Extract the [x, y] coordinate from the center of the cell holding the provided text.  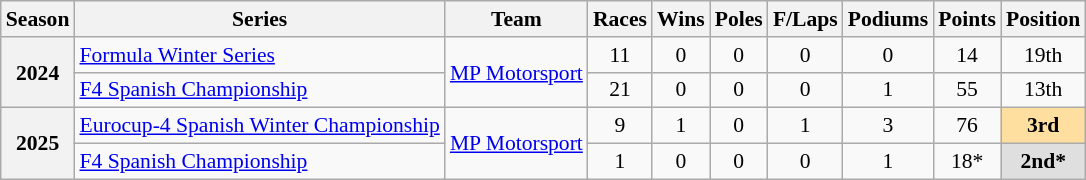
F/Laps [806, 19]
2024 [38, 72]
Poles [739, 19]
21 [620, 90]
18* [967, 162]
Podiums [888, 19]
9 [620, 126]
Wins [681, 19]
Series [259, 19]
76 [967, 126]
Races [620, 19]
11 [620, 55]
Season [38, 19]
Position [1043, 19]
3 [888, 126]
Eurocup-4 Spanish Winter Championship [259, 126]
Team [516, 19]
14 [967, 55]
Formula Winter Series [259, 55]
55 [967, 90]
Points [967, 19]
19th [1043, 55]
3rd [1043, 126]
2025 [38, 144]
13th [1043, 90]
2nd* [1043, 162]
